Extract the [X, Y] coordinate from the center of the cell holding the provided text.  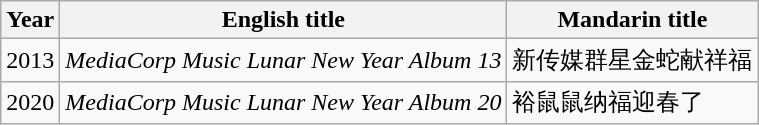
MediaCorp Music Lunar New Year Album 20 [284, 102]
2013 [30, 60]
MediaCorp Music Lunar New Year Album 13 [284, 60]
Year [30, 20]
裕鼠鼠纳福迎春了 [632, 102]
新传媒群星金蛇献祥福 [632, 60]
English title [284, 20]
Mandarin title [632, 20]
2020 [30, 102]
